Return (X, Y) of the center of cell containing provided text 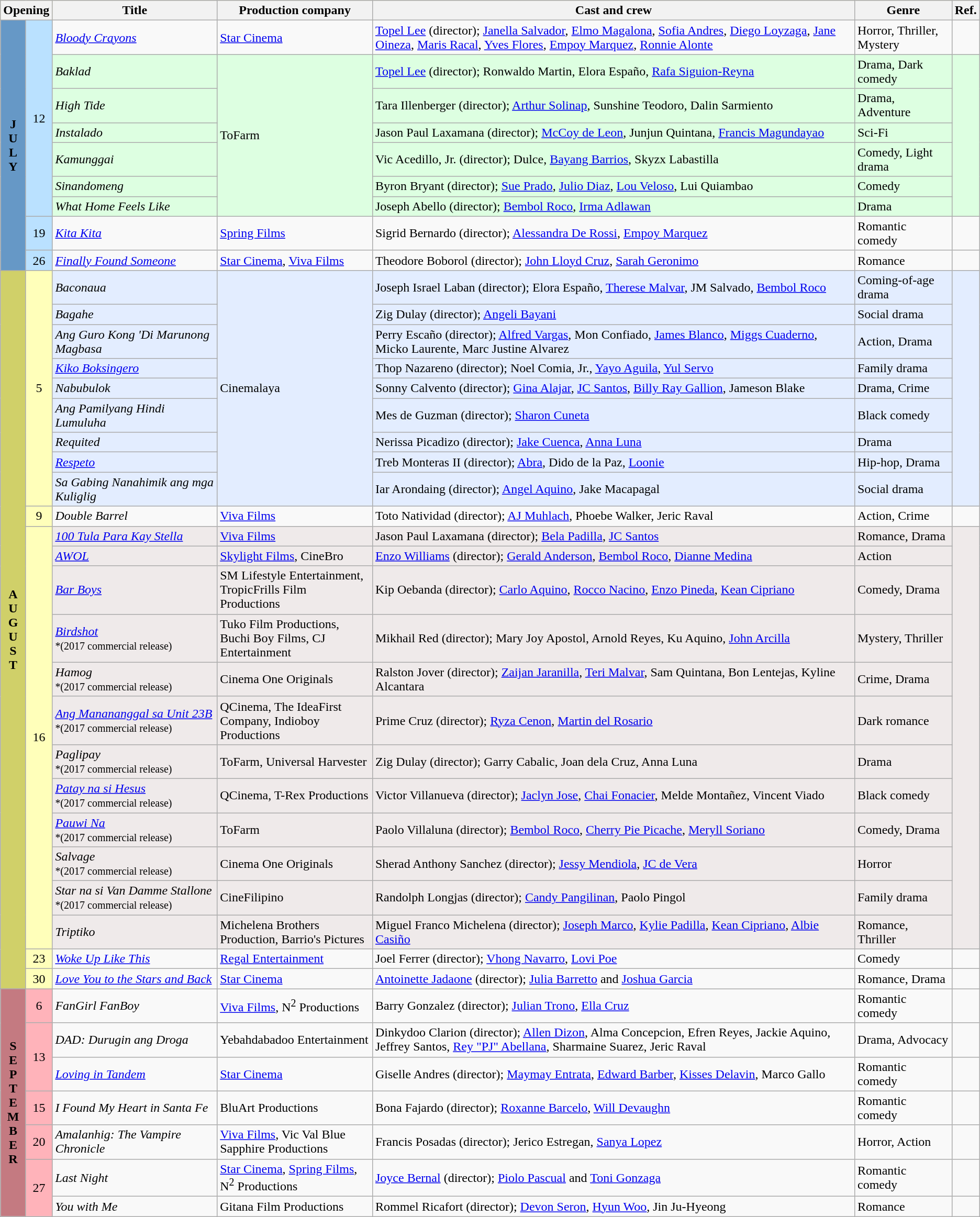
Iar Arondaing (director); Angel Aquino, Jake Macapagal (614, 489)
Star na si Van Damme Stallone *(2017 commercial release) (135, 898)
Zig Dulay (director); Garry Cabalic, Joan dela Cruz, Anna Luna (614, 761)
Bona Fajardo (director); Roxanne Barcelo, Will Devaughn (614, 1108)
Mikhail Red (director); Mary Joy Apostol, Arnold Reyes, Ku Aquino, John Arcilla (614, 638)
Sa Gabing Nanahimik ang mga Kuliglig (135, 489)
QCinema, The IdeaFirst Company, Indioboy Productions (295, 720)
Tuko Film Productions, Buchi Boy Films, CJ Entertainment (295, 638)
Nerissa Picadizo (director); Jake Cuenca, Anna Luna (614, 442)
Action, Crime (903, 516)
6 (39, 1006)
Ralston Jover (director); Zaijan Jaranilla, Teri Malvar, Sam Quintana, Bon Lentejas, Kyline Alcantara (614, 679)
SEPTEMBER (14, 1102)
16 (39, 738)
Viva Films, N2 Productions (295, 1006)
Finally Found Someone (135, 260)
Patay na si Hesus*(2017 commercial release) (135, 796)
30 (39, 979)
Paolo Villaluna (director); Bembol Roco, Cherry Pie Picache, Meryll Soriano (614, 829)
Bloody Crayons (135, 38)
Pauwi Na*(2017 commercial release) (135, 829)
Joseph Abello (director); Bembol Roco, Irma Adlawan (614, 206)
Kip Oebanda (director); Carlo Aquino, Rocco Nacino, Enzo Pineda, Kean Cipriano (614, 590)
Vic Acedillo, Jr. (director); Dulce, Bayang Barrios, Skyzx Labastilla (614, 159)
Woke Up Like This (135, 959)
Dark romance (903, 720)
Viva Films, Vic Val Blue Sapphire Productions (295, 1142)
Ref. (965, 10)
Comedy, Light drama (903, 159)
Drama, Crime (903, 388)
Love You to the Stars and Back (135, 979)
Rommel Ricafort (director); Devon Seron, Hyun Woo, Jin Ju-Hyeong (614, 1207)
Kiko Boksingero (135, 369)
Horror (903, 864)
Mes de Guzman (director); Sharon Cuneta (614, 416)
Coming-of-age drama (903, 287)
Action, Drama (903, 341)
Sherad Anthony Sanchez (director); Jessy Mendiola, JC de Vera (614, 864)
Kita Kita (135, 233)
Toto Natividad (director); AJ Muhlach, Phoebe Walker, Jeric Raval (614, 516)
Treb Monteras II (director); Abra, Dido de la Paz, Loonie (614, 462)
Ang Manananggal sa Unit 23B*(2017 commercial release) (135, 720)
Instalado (135, 132)
20 (39, 1142)
Cinemalaya (295, 388)
Sinandomeng (135, 186)
Jason Paul Laxamana (director); Bela Padilla, JC Santos (614, 536)
CineFilipino (295, 898)
Perry Escaño (director); Alfred Vargas, Mon Confiado, James Blanco, Miggs Cuaderno, Micko Laurente, Marc Justine Alvarez (614, 341)
AWOL (135, 556)
Drama, Dark comedy (903, 71)
AUGUST (14, 629)
Topel Lee (director); Ronwaldo Martin, Elora Españo, Rafa Siguion-Reyna (614, 71)
12 (39, 118)
What Home Feels Like (135, 206)
15 (39, 1108)
Title (135, 10)
QCinema, T-Rex Productions (295, 796)
Michelena Brothers Production, Barrio's Pictures (295, 932)
Regal Entertainment (295, 959)
Double Barrel (135, 516)
JULY (14, 146)
Horror, Thriller, Mystery (903, 38)
Barry Gonzalez (director); Julian Trono, Ella Cruz (614, 1006)
Kamunggai (135, 159)
Crime, Drama (903, 679)
Romance, Thriller (903, 932)
Yebahdabadoo Entertainment (295, 1040)
FanGirl FanBoy (135, 1006)
Thop Nazareno (director); Noel Comia, Jr., Yayo Aguila, Yul Servo (614, 369)
Francis Posadas (director); Jerico Estregan, Sanya Lopez (614, 1142)
Requited (135, 442)
Baconaua (135, 287)
Last Night (135, 1178)
Triptiko (135, 932)
DAD: Durugin ang Droga (135, 1040)
19 (39, 233)
Hip-hop, Drama (903, 462)
Ang Pamilyang Hindi Lumuluha (135, 416)
Drama, Advocacy (903, 1040)
Bagahe (135, 314)
Star Cinema, Viva Films (295, 260)
Jason Paul Laxamana (director); McCoy de Leon, Junjun Quintana, Francis Magundayao (614, 132)
Respeto (135, 462)
Hamog *(2017 commercial release) (135, 679)
I Found My Heart in Santa Fe (135, 1108)
BluArt Productions (295, 1108)
SM Lifestyle Entertainment, TropicFrills Film Productions (295, 590)
Ang Guro Kong 'Di Marunong Magbasa (135, 341)
Tara Illenberger (director); Arthur Solinap, Sunshine Teodoro, Dalin Sarmiento (614, 106)
Opening (26, 10)
Paglipay *(2017 commercial release) (135, 761)
27 (39, 1188)
9 (39, 516)
Randolph Longjas (director); Candy Pangilinan, Paolo Pingol (614, 898)
Baklad (135, 71)
Sonny Calvento (director); Gina Alajar, JC Santos, Billy Ray Gallion, Jameson Blake (614, 388)
Skylight Films, CineBro (295, 556)
Genre (903, 10)
Victor Villanueva (director); Jaclyn Jose, Chai Fonacier, Melde Montañez, Vincent Viado (614, 796)
Horror, Action (903, 1142)
Mystery, Thriller (903, 638)
13 (39, 1057)
Theodore Boborol (director); John Lloyd Cruz, Sarah Geronimo (614, 260)
Byron Bryant (director); Sue Prado, Julio Diaz, Lou Veloso, Lui Quiambao (614, 186)
ToFarm, Universal Harvester (295, 761)
Spring Films (295, 233)
Drama, Adventure (903, 106)
Salvage *(2017 commercial release) (135, 864)
Loving in Tandem (135, 1074)
Star Cinema, Spring Films, N2 Productions (295, 1178)
Prime Cruz (director); Ryza Cenon, Martin del Rosario (614, 720)
Production company (295, 10)
You with Me (135, 1207)
Sigrid Bernardo (director); Alessandra De Rossi, Empoy Marquez (614, 233)
Amalanhig: The Vampire Chronicle (135, 1142)
5 (39, 388)
Antoinette Jadaone (director); Julia Barretto and Joshua Garcia (614, 979)
Enzo Williams (director); Gerald Anderson, Bembol Roco, Dianne Medina (614, 556)
23 (39, 959)
100 Tula Para Kay Stella (135, 536)
Gitana Film Productions (295, 1207)
Bar Boys (135, 590)
Action (903, 556)
Sci-Fi (903, 132)
Cast and crew (614, 10)
Zig Dulay (director); Angeli Bayani (614, 314)
High Tide (135, 106)
Miguel Franco Michelena (director); Joseph Marco, Kylie Padilla, Kean Cipriano, Albie Casiño (614, 932)
Joseph Israel Laban (director); Elora Españo, Therese Malvar, JM Salvado, Bembol Roco (614, 287)
Joyce Bernal (director); Piolo Pascual and Toni Gonzaga (614, 1178)
Nabubulok (135, 388)
Birdshot *(2017 commercial release) (135, 638)
Joel Ferrer (director); Vhong Navarro, Lovi Poe (614, 959)
Giselle Andres (director); Maymay Entrata, Edward Barber, Kisses Delavin, Marco Gallo (614, 1074)
26 (39, 260)
